Pinpoint the cell where the given text exists, returning its (X, Y) midpoint coordinate. 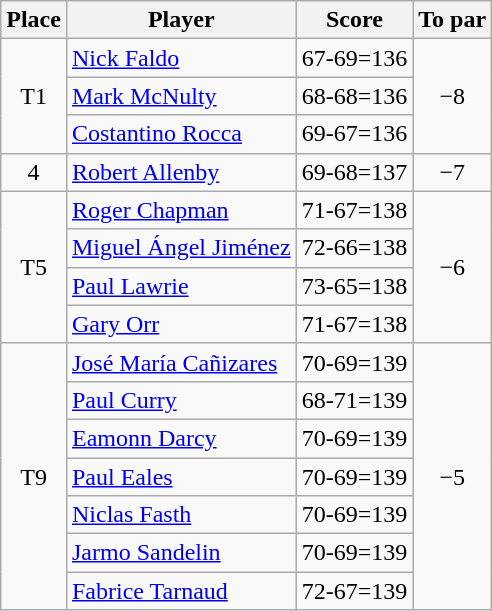
−7 (452, 172)
72-67=139 (354, 591)
68-71=139 (354, 400)
Mark McNulty (181, 96)
Roger Chapman (181, 210)
Costantino Rocca (181, 134)
Robert Allenby (181, 172)
72-66=138 (354, 248)
73-65=138 (354, 286)
Fabrice Tarnaud (181, 591)
José María Cañizares (181, 362)
Eamonn Darcy (181, 438)
67-69=136 (354, 58)
68-68=136 (354, 96)
−6 (452, 267)
Paul Eales (181, 477)
4 (34, 172)
Score (354, 20)
69-67=136 (354, 134)
Nick Faldo (181, 58)
Paul Curry (181, 400)
Niclas Fasth (181, 515)
Paul Lawrie (181, 286)
T9 (34, 476)
Miguel Ángel Jiménez (181, 248)
T5 (34, 267)
69-68=137 (354, 172)
Gary Orr (181, 324)
Jarmo Sandelin (181, 553)
Player (181, 20)
Place (34, 20)
To par (452, 20)
−8 (452, 96)
T1 (34, 96)
−5 (452, 476)
